Detect which cell encompasses the target text, then output its (x, y) center coordinate. 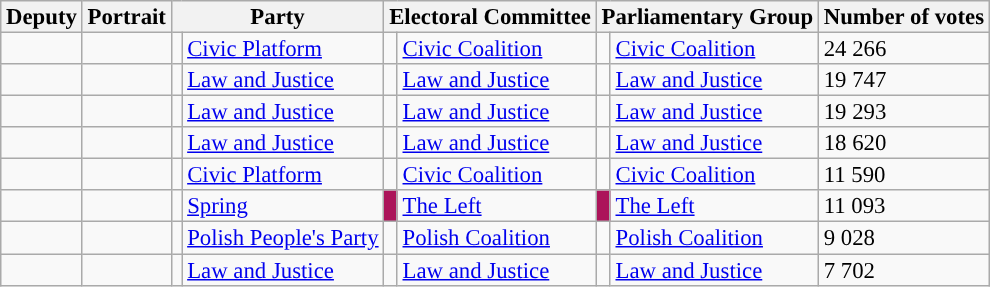
Portrait (126, 17)
9 028 (904, 238)
Party (278, 17)
19 747 (904, 80)
24 266 (904, 49)
18 620 (904, 143)
11 093 (904, 206)
19 293 (904, 112)
Spring (283, 206)
11 590 (904, 175)
Parliamentary Group (707, 17)
Number of votes (904, 17)
Electoral Committee (490, 17)
Polish People's Party (283, 238)
7 702 (904, 270)
Deputy (42, 17)
